Find where the given text appears and provide that cell's center as (x, y) coordinate. 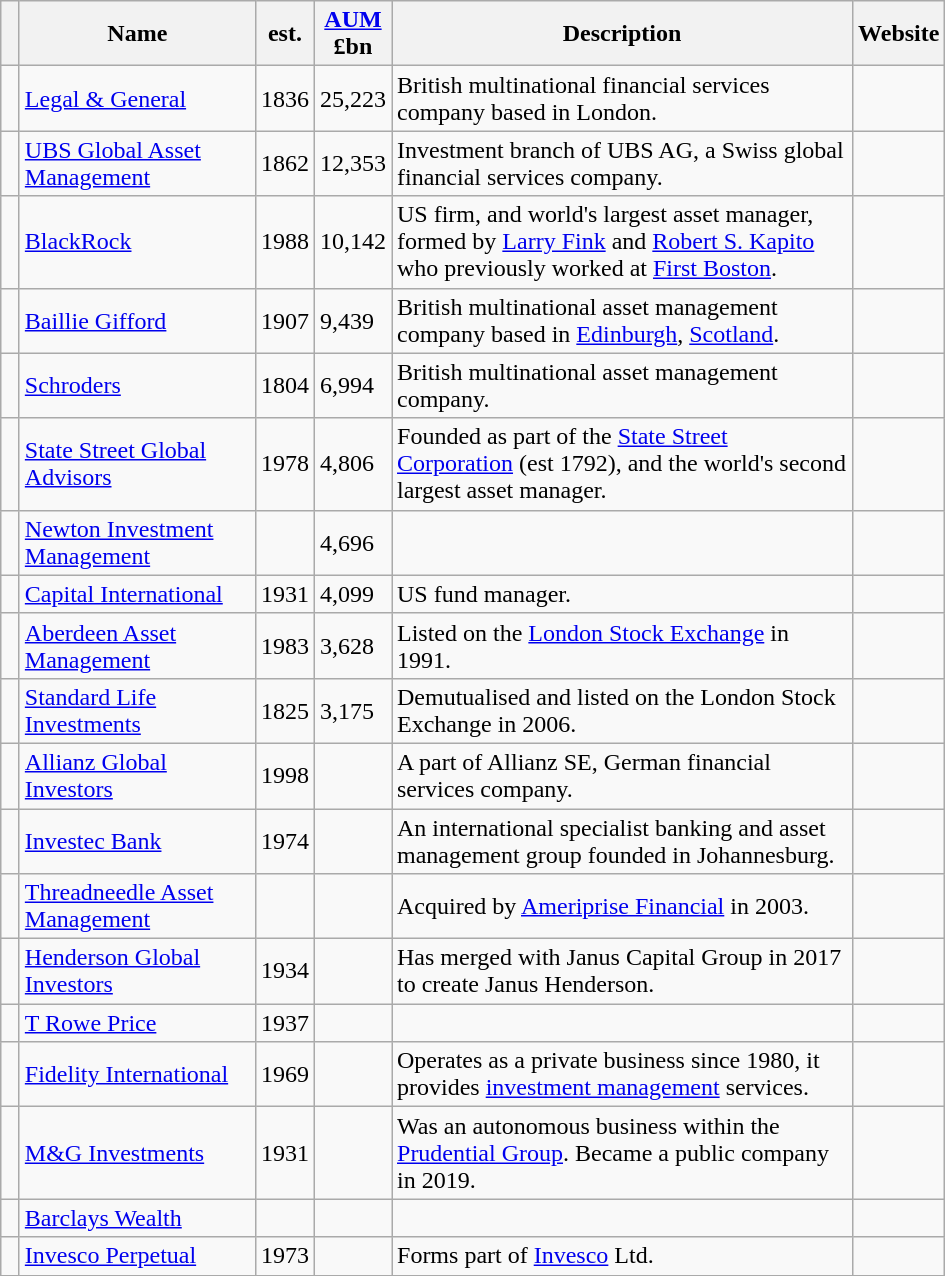
Newton Investment Management (137, 542)
UBS Global Asset Management (137, 164)
Investec Bank (137, 840)
Invesco Perpetual (137, 1256)
12,353 (352, 164)
Allianz Global Investors (137, 776)
British multinational asset management company. (622, 386)
Henderson Global Investors (137, 972)
State Street Global Advisors (137, 464)
Forms part of Invesco Ltd. (622, 1256)
1983 (284, 646)
Threadneedle Asset Management (137, 906)
1862 (284, 164)
Was an autonomous business within the Prudential Group. Became a public company in 2019. (622, 1153)
Legal & General (137, 98)
Baillie Gifford (137, 320)
Standard Life Investments (137, 710)
Website (899, 34)
A part of Allianz SE, German financial services company. (622, 776)
10,142 (352, 242)
An international specialist banking and asset management group founded in Johannesburg. (622, 840)
Name (137, 34)
9,439 (352, 320)
4,806 (352, 464)
4,696 (352, 542)
1988 (284, 242)
Investment branch of UBS AG, a Swiss global financial services company. (622, 164)
Has merged with Janus Capital Group in 2017 to create Janus Henderson. (622, 972)
British multinational asset management company based in Edinburgh, Scotland. (622, 320)
1974 (284, 840)
Description (622, 34)
Operates as a private business since 1980, it provides investment management services. (622, 1074)
BlackRock (137, 242)
T Rowe Price (137, 1023)
1836 (284, 98)
1937 (284, 1023)
est. (284, 34)
1934 (284, 972)
3,628 (352, 646)
1998 (284, 776)
1973 (284, 1256)
Founded as part of the State Street Corporation (est 1792), and the world's second largest asset manager. (622, 464)
US fund manager. (622, 594)
4,099 (352, 594)
1969 (284, 1074)
1907 (284, 320)
6,994 (352, 386)
25,223 (352, 98)
1978 (284, 464)
1804 (284, 386)
Aberdeen Asset Management (137, 646)
Acquired by Ameriprise Financial in 2003. (622, 906)
Barclays Wealth (137, 1218)
AUM £bn (352, 34)
Demutualised and listed on the London Stock Exchange in 2006. (622, 710)
British multinational financial services company based in London. (622, 98)
1825 (284, 710)
Schroders (137, 386)
Capital International (137, 594)
Listed on the London Stock Exchange in 1991. (622, 646)
US firm, and world's largest asset manager, formed by Larry Fink and Robert S. Kapito who previously worked at First Boston. (622, 242)
3,175 (352, 710)
Fidelity International (137, 1074)
M&G Investments (137, 1153)
